Return the (x, y) coordinate for the center point of the cell that contains the specified text.  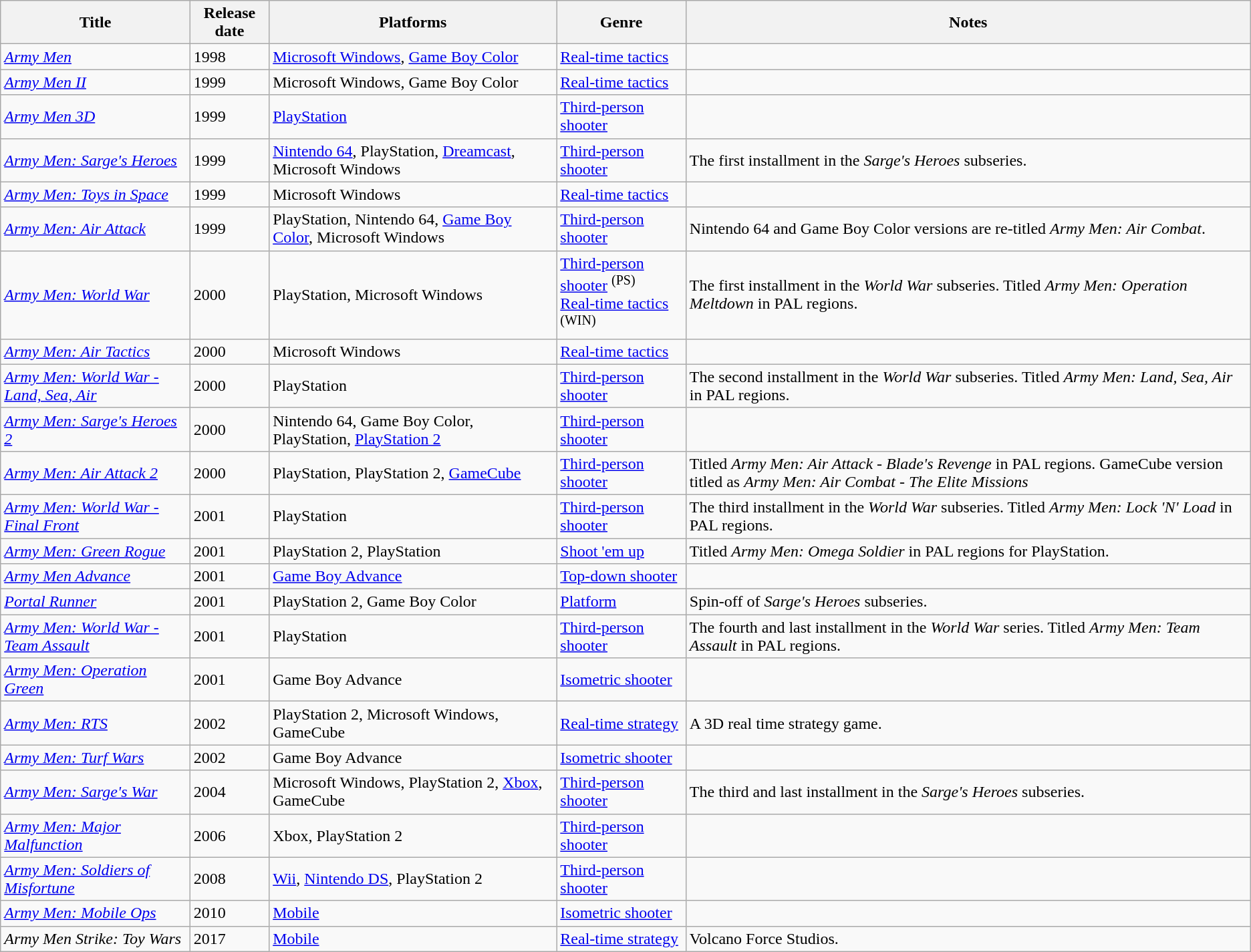
Army Men 3D (96, 116)
2010 (229, 913)
Titled Army Men: Air Attack - Blade's Revenge in PAL regions. GameCube version titled as Army Men: Air Combat - The Elite Missions (968, 473)
2004 (229, 792)
Title (96, 23)
1998 (229, 57)
Genre (621, 23)
Army Men: Soldiers of Misfortune (96, 879)
Army Men: Sarge's Heroes (96, 160)
Army Men: Major Malfunction (96, 835)
Army Men: Air Attack (96, 228)
Army Men (96, 57)
Army Men: World War - Team Assault (96, 636)
Army Men: World War - Land, Sea, Air (96, 386)
Notes (968, 23)
Army Men: World War - Final Front (96, 516)
The second installment in the World War subseries. Titled Army Men: Land, Sea, Air in PAL regions. (968, 386)
Microsoft Windows, PlayStation 2, Xbox, GameCube (413, 792)
Army Men: Sarge's War (96, 792)
Nintendo 64, Game Boy Color, PlayStation, PlayStation 2 (413, 429)
The fourth and last installment in the World War series. Titled Army Men: Team Assault in PAL regions. (968, 636)
2017 (229, 939)
Army Men: Sarge's Heroes 2 (96, 429)
Army Men: Air Tactics (96, 351)
Platform (621, 602)
The first installment in the World War subseries. Titled Army Men: Operation Meltdown in PAL regions. (968, 295)
The third and last installment in the Sarge's Heroes subseries. (968, 792)
PlayStation, Microsoft Windows (413, 295)
The first installment in the Sarge's Heroes subseries. (968, 160)
Army Men Strike: Toy Wars (96, 939)
Army Men: RTS (96, 723)
Army Men II (96, 82)
Nintendo 64, PlayStation, Dreamcast, Microsoft Windows (413, 160)
Army Men: Green Rogue (96, 551)
Army Men: Air Attack 2 (96, 473)
A 3D real time strategy game. (968, 723)
PlayStation 2, Game Boy Color (413, 602)
Xbox, PlayStation 2 (413, 835)
Top-down shooter (621, 577)
Army Men: Mobile Ops (96, 913)
Portal Runner (96, 602)
Wii, Nintendo DS, PlayStation 2 (413, 879)
Army Men: World War (96, 295)
Army Men: Toys in Space (96, 194)
Platforms (413, 23)
Army Men Advance (96, 577)
Third-person shooter (PS)Real-time tactics (WIN) (621, 295)
Release date (229, 23)
2006 (229, 835)
Army Men: Turf Wars (96, 758)
PlayStation 2, PlayStation (413, 551)
Nintendo 64 and Game Boy Color versions are re-titled Army Men: Air Combat. (968, 228)
Spin-off of Sarge's Heroes subseries. (968, 602)
Shoot 'em up (621, 551)
PlayStation, PlayStation 2, GameCube (413, 473)
PlayStation 2, Microsoft Windows, GameCube (413, 723)
Titled Army Men: Omega Soldier in PAL regions for PlayStation. (968, 551)
Army Men: Operation Green (96, 680)
PlayStation, Nintendo 64, Game Boy Color, Microsoft Windows (413, 228)
The third installment in the World War subseries. Titled Army Men: Lock 'N' Load in PAL regions. (968, 516)
2008 (229, 879)
Volcano Force Studios. (968, 939)
